Scan for the cell matching the given text and deliver its [x, y] coordinate at center. 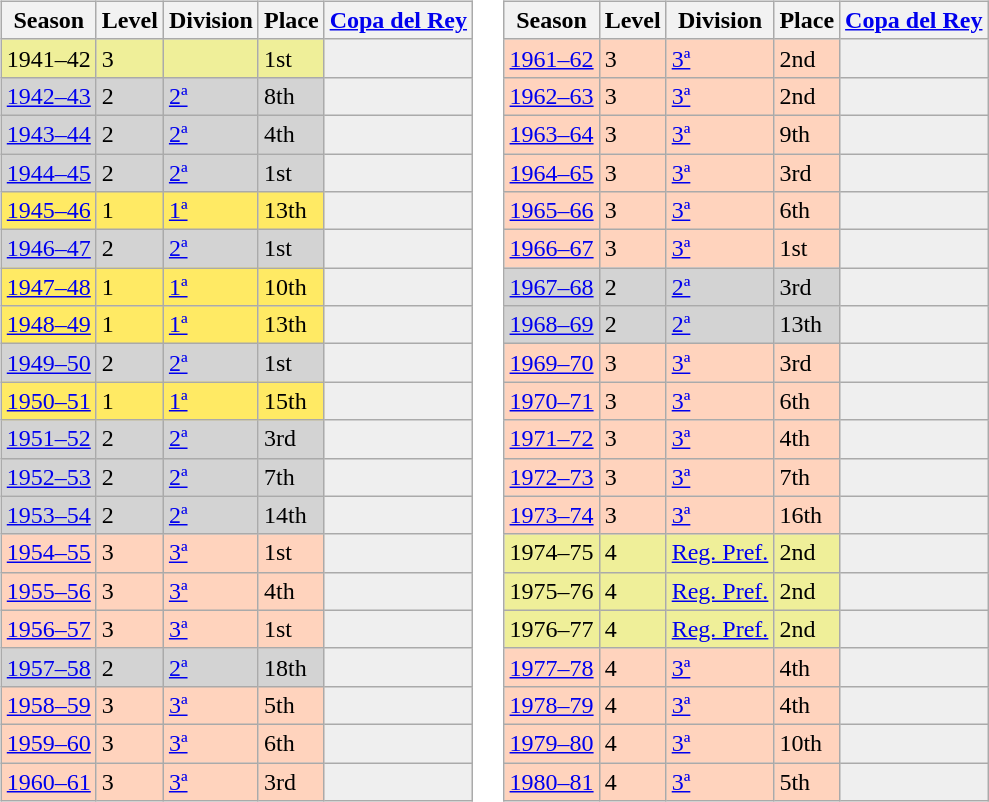
1956–57 [48, 629]
1980–81 [552, 781]
8th [291, 96]
1948–49 [48, 325]
1952–53 [48, 477]
1946–47 [48, 249]
1975–76 [552, 591]
1974–75 [552, 553]
14th [291, 515]
18th [291, 667]
1965–66 [552, 211]
1964–65 [552, 173]
1959–60 [48, 743]
1953–54 [48, 515]
1966–67 [552, 249]
1971–72 [552, 439]
1978–79 [552, 705]
1972–73 [552, 477]
1977–78 [552, 667]
1968–69 [552, 325]
1944–45 [48, 173]
1942–43 [48, 96]
1950–51 [48, 401]
9th [807, 134]
1976–77 [552, 629]
1979–80 [552, 743]
1960–61 [48, 781]
1947–48 [48, 287]
1957–58 [48, 667]
1967–68 [552, 287]
1941–42 [48, 58]
1943–44 [48, 134]
1969–70 [552, 363]
1958–59 [48, 705]
1951–52 [48, 439]
1961–62 [552, 58]
1945–46 [48, 211]
15th [291, 401]
1973–74 [552, 515]
16th [807, 515]
1949–50 [48, 363]
1955–56 [48, 591]
1963–64 [552, 134]
1970–71 [552, 401]
1962–63 [552, 96]
1954–55 [48, 553]
